Provide the [X, Y] coordinate of the cell's center where the given text is located.  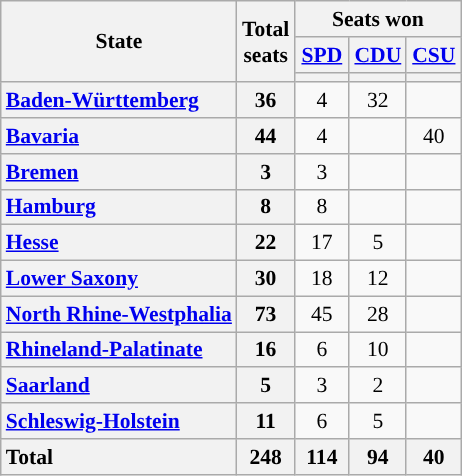
North Rhine-Westphalia [119, 314]
Totalseats [266, 42]
Total [119, 457]
16 [266, 350]
Schleswig-Holstein [119, 421]
11 [266, 421]
28 [378, 314]
17 [322, 243]
SPD [322, 55]
CSU [434, 55]
Lower Saxony [119, 279]
32 [378, 101]
Baden-Württemberg [119, 101]
10 [378, 350]
114 [322, 457]
44 [266, 136]
Bavaria [119, 136]
12 [378, 279]
30 [266, 279]
Saarland [119, 386]
CDU [378, 55]
State [119, 42]
73 [266, 314]
Seats won [378, 19]
Bremen [119, 172]
94 [378, 457]
2 [378, 386]
Rhineland-Palatinate [119, 350]
18 [322, 279]
Hesse [119, 243]
22 [266, 243]
45 [322, 314]
Hamburg [119, 207]
248 [266, 457]
36 [266, 101]
